Extract the (X, Y) coordinate from the center of the cell holding the provided text.  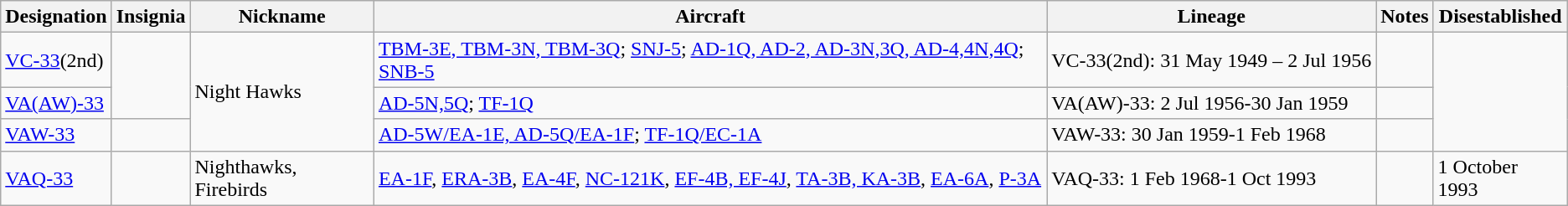
VAQ-33 (56, 178)
EA-1F, ERA-3B, EA-4F, NC-121K, EF-4B, EF-4J, TA-3B, KA-3B, EA-6A, P-3A (710, 178)
Nighthawks, Firebirds (281, 178)
VAQ-33: 1 Feb 1968-1 Oct 1993 (1211, 178)
TBM-3E, TBM-3N, TBM-3Q; SNJ-5; AD-1Q, AD-2, AD-3N,3Q, AD-4,4N,4Q; SNB-5 (710, 60)
VC-33(2nd): 31 May 1949 – 2 Jul 1956 (1211, 60)
VC-33(2nd) (56, 60)
VA(AW)-33: 2 Jul 1956-30 Jan 1959 (1211, 103)
VAW-33: 30 Jan 1959-1 Feb 1968 (1211, 135)
Notes (1405, 17)
Lineage (1211, 17)
Night Hawks (281, 92)
AD-5W/EA-1E, AD-5Q/EA-1F; TF-1Q/EC-1A (710, 135)
Disestablished (1500, 17)
1 October 1993 (1500, 178)
Nickname (281, 17)
Aircraft (710, 17)
AD-5N,5Q; TF-1Q (710, 103)
VAW-33 (56, 135)
Insignia (151, 17)
Designation (56, 17)
VA(AW)-33 (56, 103)
